Pinpoint the cell where the given text exists, returning its [x, y] midpoint coordinate. 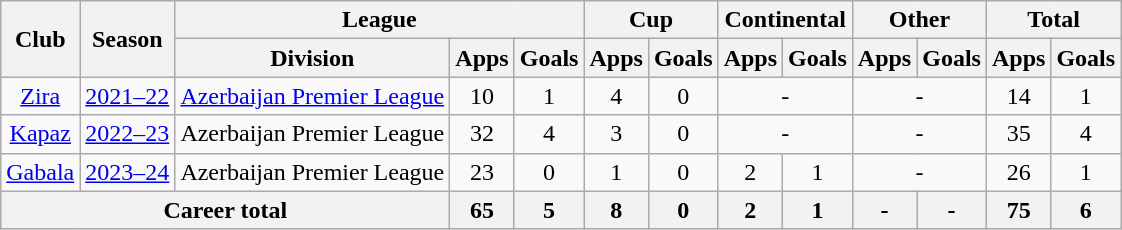
10 [482, 96]
Other [919, 20]
14 [1018, 96]
2023–24 [128, 172]
75 [1018, 210]
Club [40, 39]
Kapaz [40, 134]
League [380, 20]
Zira [40, 96]
Season [128, 39]
5 [549, 210]
Division [312, 58]
Total [1053, 20]
65 [482, 210]
32 [482, 134]
6 [1086, 210]
2021–22 [128, 96]
8 [616, 210]
23 [482, 172]
26 [1018, 172]
Career total [226, 210]
35 [1018, 134]
Gabala [40, 172]
Continental [785, 20]
Cup [651, 20]
3 [616, 134]
2022–23 [128, 134]
